Detect which cell encompasses the target text, then output its [x, y] center coordinate. 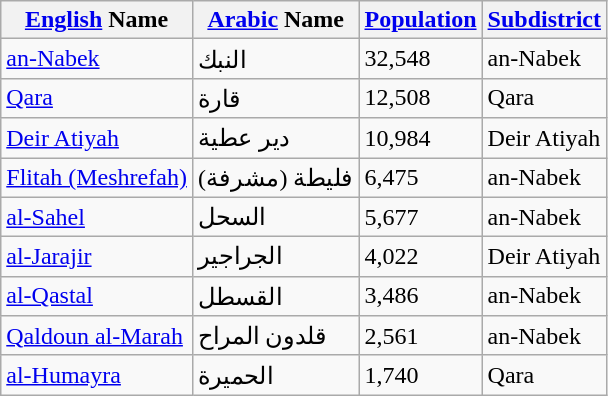
(فليطة (مشرفة [276, 178]
6,475 [420, 178]
al-Jarajir [97, 257]
الجراجير [276, 257]
32,548 [420, 59]
English Name [97, 20]
السحل [276, 217]
12,508 [420, 98]
al-Sahel [97, 217]
دير عطية [276, 138]
5,677 [420, 217]
الحميرة [276, 375]
2,561 [420, 336]
3,486 [420, 296]
Flitah (Meshrefah) [97, 178]
Qaldoun al-Marah [97, 336]
النبك [276, 59]
قلدون المراح [276, 336]
Subdistrict [544, 20]
قارة [276, 98]
al-Qastal [97, 296]
al-Humayra [97, 375]
Arabic Name [276, 20]
10,984 [420, 138]
4,022 [420, 257]
Population [420, 20]
1,740 [420, 375]
القسطل [276, 296]
